Search for the cell housing the specified text and yield its [x, y] center coordinate. 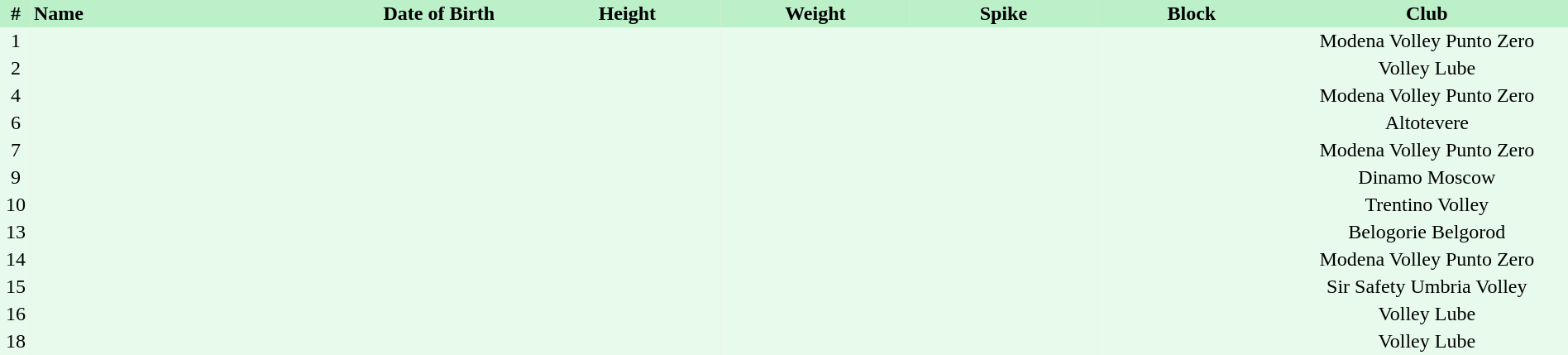
Date of Birth [439, 13]
2 [16, 68]
Spike [1004, 13]
6 [16, 122]
Sir Safety Umbria Volley [1427, 286]
Height [628, 13]
Weight [815, 13]
Dinamo Moscow [1427, 177]
# [16, 13]
15 [16, 286]
Name [189, 13]
Block [1192, 13]
Altotevere [1427, 122]
4 [16, 96]
13 [16, 232]
18 [16, 341]
7 [16, 151]
10 [16, 205]
16 [16, 314]
9 [16, 177]
14 [16, 260]
Belogorie Belgorod [1427, 232]
Club [1427, 13]
1 [16, 41]
Trentino Volley [1427, 205]
